Search for the cell housing the specified text and yield its (x, y) center coordinate. 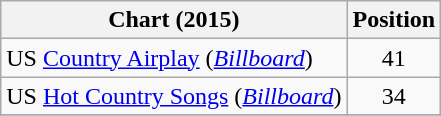
34 (394, 96)
US Hot Country Songs (Billboard) (174, 96)
US Country Airplay (Billboard) (174, 58)
Chart (2015) (174, 20)
Position (394, 20)
41 (394, 58)
